From the cell containing the given text, extract its center point as [X, Y] coordinate. 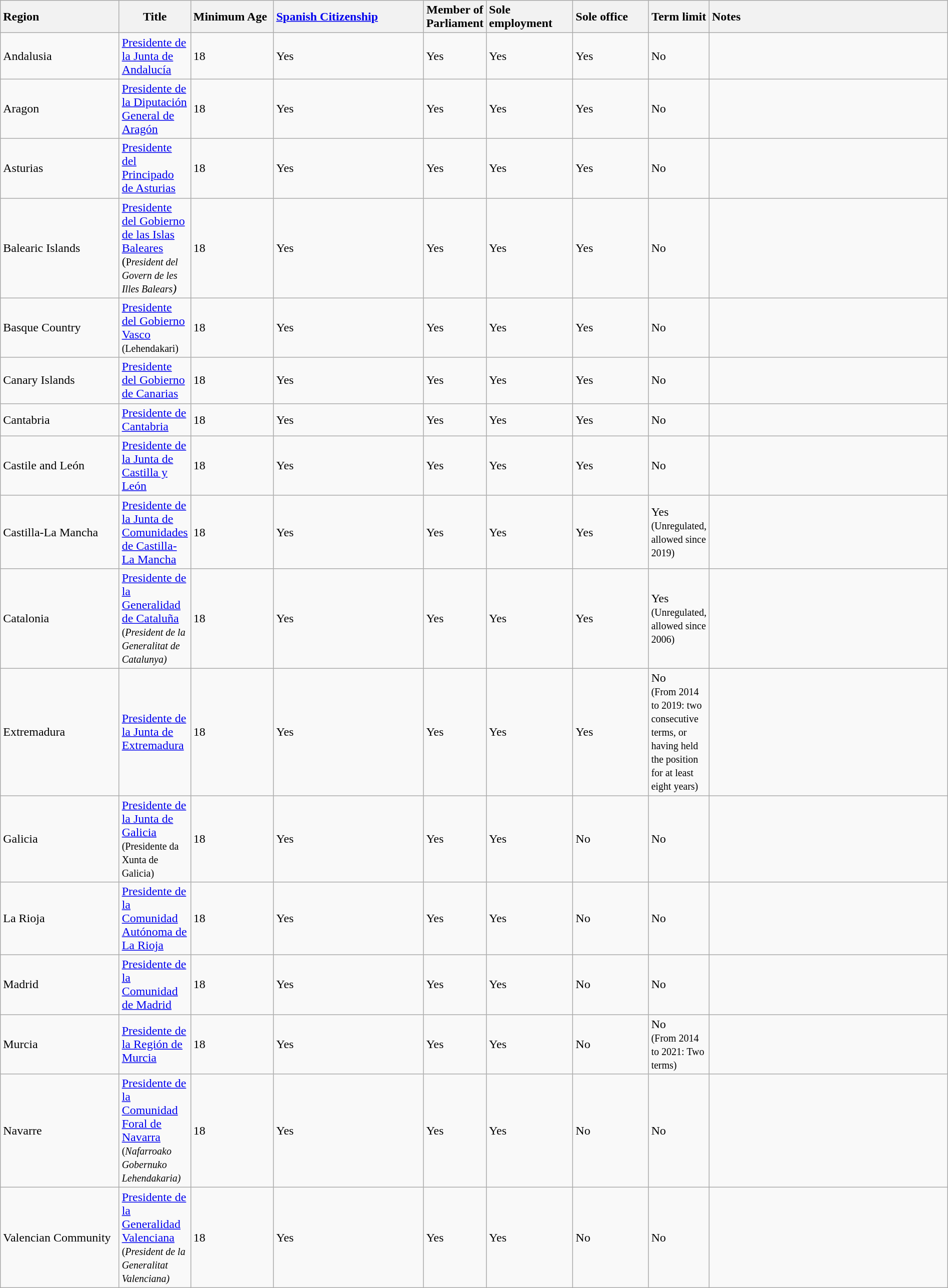
Presidente de la Junta de Comunidades de Castilla-La Mancha [155, 532]
Presidente de la Comunidad Foral de Navarra(Nafarroako Gobernuko Lehendakaria) [155, 1131]
Presidente del Gobierno de Canarias [155, 380]
Yes (Unregulated, allowed since 2006) [679, 618]
Asturias [60, 168]
Minimum Age [232, 17]
Cantabria [60, 420]
Aragon [60, 109]
Sole office [611, 17]
Navarre [60, 1131]
Basque Country [60, 328]
Presidente de Cantabria [155, 420]
Presidente del Gobierno Vasco (Lehendakari) [155, 328]
No(From 2014 to 2019: two consecutive terms, or having held the position for at least eight years) [679, 732]
Canary Islands [60, 380]
Term limit [679, 17]
La Rioja [60, 919]
Valencian Community [60, 1238]
Extremadura [60, 732]
Murcia [60, 1045]
Presidente del Gobierno de las Islas Baleares(President del Govern de les Illes Balears) [155, 248]
Member of Parliament [455, 17]
Castile and León [60, 466]
Presidente de la Generalidad Valenciana (President de la Generalitat Valenciana) [155, 1238]
Presidente de la Junta de Extremadura [155, 732]
Presidente de la Junta de Andalucía [155, 56]
Presidente del Principado de Asturias [155, 168]
Galicia [60, 839]
No(From 2014 to 2021: Two terms) [679, 1045]
Madrid [60, 985]
Balearic Islands [60, 248]
Catalonia [60, 618]
Castilla-La Mancha [60, 532]
Presidente de la Junta de Galicia (Presidente da Xunta de Galicia) [155, 839]
Title [155, 17]
Presidente de la Región de Murcia [155, 1045]
Presidente de la Comunidad de Madrid [155, 985]
Region [60, 17]
Presidente de la Diputación General de Aragón [155, 109]
Andalusia [60, 56]
Yes (Unregulated, allowed since 2019) [679, 532]
Presidente de la Junta de Castilla y León [155, 466]
Presidente de la Generalidad de Cataluña (President de la Generalitat de Catalunya) [155, 618]
Notes [828, 17]
Spanish Citizenship [348, 17]
Sole employment [530, 17]
Presidente de la Comunidad Autónoma de La Rioja [155, 919]
